Detect which cell encompasses the target text, then output its (X, Y) center coordinate. 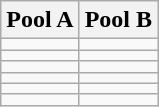
Pool B (118, 20)
Pool A (40, 20)
